From the cell containing the given text, extract its center point as (X, Y) coordinate. 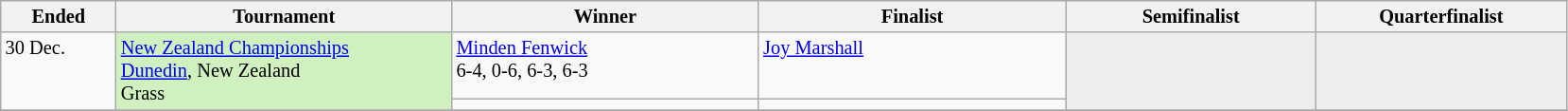
Ended (59, 16)
Quarterfinalist (1441, 16)
Semifinalist (1192, 16)
New Zealand ChampionshipsDunedin, New ZealandGrass (284, 71)
Tournament (284, 16)
Minden Fenwick6-4, 0-6, 6-3, 6-3 (605, 65)
Joy Marshall (912, 65)
Winner (605, 16)
30 Dec. (59, 71)
Finalist (912, 16)
